Provide the (x, y) coordinate of the cell's center where the given text is located.  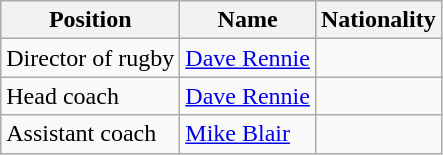
Director of rugby (90, 58)
Assistant coach (90, 134)
Name (248, 20)
Nationality (378, 20)
Mike Blair (248, 134)
Position (90, 20)
Head coach (90, 96)
